Output the [x, y] coordinate of the center of the cell containing the given text.  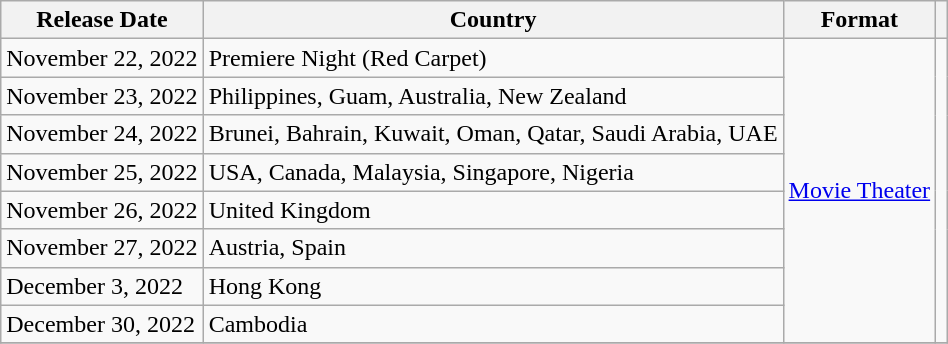
Format [860, 20]
December 3, 2022 [102, 286]
United Kingdom [493, 210]
November 23, 2022 [102, 96]
November 25, 2022 [102, 172]
Brunei, Bahrain, Kuwait, Oman, Qatar, Saudi Arabia, UAE [493, 134]
December 30, 2022 [102, 324]
November 22, 2022 [102, 58]
Premiere Night (Red Carpet) [493, 58]
Philippines, Guam, Australia, New Zealand [493, 96]
Hong Kong [493, 286]
November 27, 2022 [102, 248]
Austria, Spain [493, 248]
Release Date [102, 20]
USA, Canada, Malaysia, Singapore, Nigeria [493, 172]
Movie Theater [860, 191]
Cambodia [493, 324]
November 26, 2022 [102, 210]
November 24, 2022 [102, 134]
Country [493, 20]
